Determine the (x, y) coordinate at the center of the cell enclosing the given text.  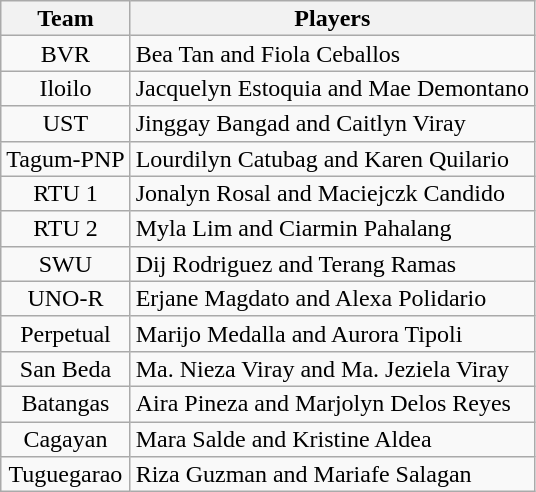
RTU 2 (66, 228)
Iloilo (66, 88)
San Beda (66, 368)
Tuguegarao (66, 474)
Aira Pineza and Marjolyn Delos Reyes (332, 404)
Jinggay Bangad and Caitlyn Viray (332, 124)
Perpetual (66, 334)
Players (332, 18)
UNO-R (66, 298)
Bea Tan and Fiola Ceballos (332, 54)
Team (66, 18)
BVR (66, 54)
Tagum-PNP (66, 158)
Cagayan (66, 440)
Myla Lim and Ciarmin Pahalang (332, 228)
Jacquelyn Estoquia and Mae Demontano (332, 88)
Riza Guzman and Mariafe Salagan (332, 474)
Erjane Magdato and Alexa Polidario (332, 298)
UST (66, 124)
Marijo Medalla and Aurora Tipoli (332, 334)
Batangas (66, 404)
SWU (66, 264)
Ma. Nieza Viray and Ma. Jeziela Viray (332, 368)
Mara Salde and Kristine Aldea (332, 440)
Lourdilyn Catubag and Karen Quilario (332, 158)
Jonalyn Rosal and Maciejczk Candido (332, 194)
Dij Rodriguez and Terang Ramas (332, 264)
RTU 1 (66, 194)
